Extract the (x, y) coordinate from the center of the cell holding the provided text.  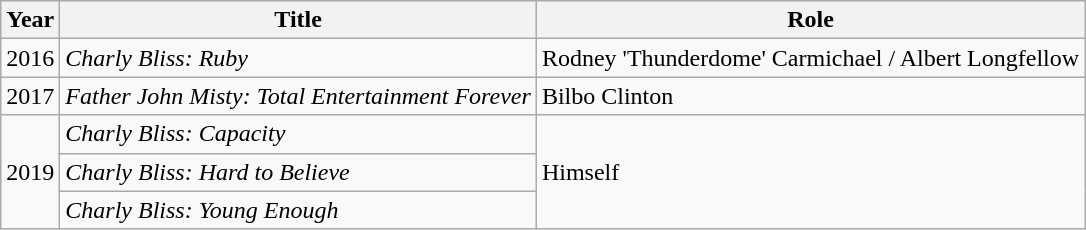
Charly Bliss: Capacity (298, 134)
Rodney 'Thunderdome' Carmichael / Albert Longfellow (810, 58)
2016 (30, 58)
2017 (30, 96)
Title (298, 20)
2019 (30, 172)
Year (30, 20)
Himself (810, 172)
Charly Bliss: Hard to Believe (298, 172)
Role (810, 20)
Charly Bliss: Ruby (298, 58)
Father John Misty: Total Entertainment Forever (298, 96)
Charly Bliss: Young Enough (298, 210)
Bilbo Clinton (810, 96)
